Find where the given text appears and provide that cell's center as (x, y) coordinate. 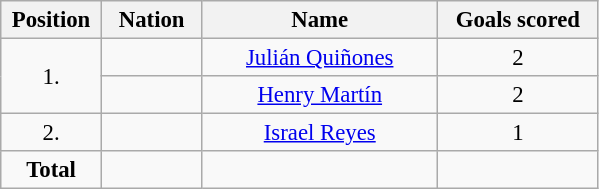
Julián Quiñones (320, 58)
Henry Martín (320, 95)
1 (518, 133)
Position (52, 20)
2. (52, 133)
1. (52, 76)
Total (52, 170)
Israel Reyes (320, 133)
Goals scored (518, 20)
Nation (152, 20)
Name (320, 20)
